Scan for the cell matching the given text and deliver its [X, Y] coordinate at center. 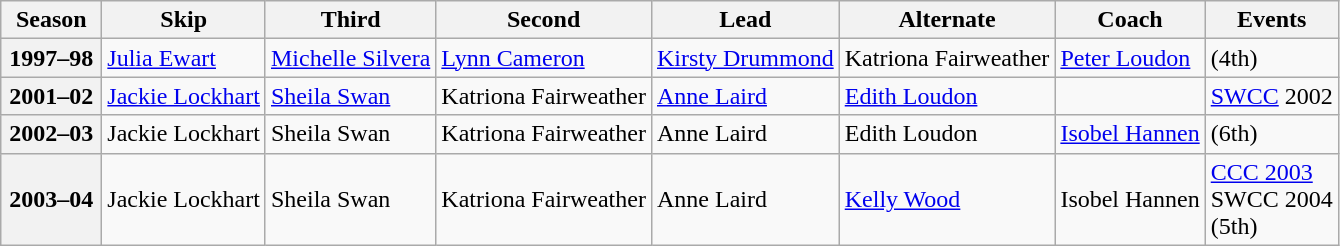
Lynn Cameron [544, 58]
SWCC 2002 [1272, 96]
Skip [184, 20]
2002–03 [52, 134]
Kelly Wood [947, 199]
Julia Ewart [184, 58]
Third [350, 20]
1997–98 [52, 58]
CCC 2003 SWCC 2004 (5th) [1272, 199]
(4th) [1272, 58]
2003–04 [52, 199]
Michelle Silvera [350, 58]
Season [52, 20]
2001–02 [52, 96]
Lead [745, 20]
Kirsty Drummond [745, 58]
Alternate [947, 20]
Coach [1130, 20]
Second [544, 20]
(6th) [1272, 134]
Peter Loudon [1130, 58]
Events [1272, 20]
